Provide the [X, Y] coordinate of the cell's center where the given text is located.  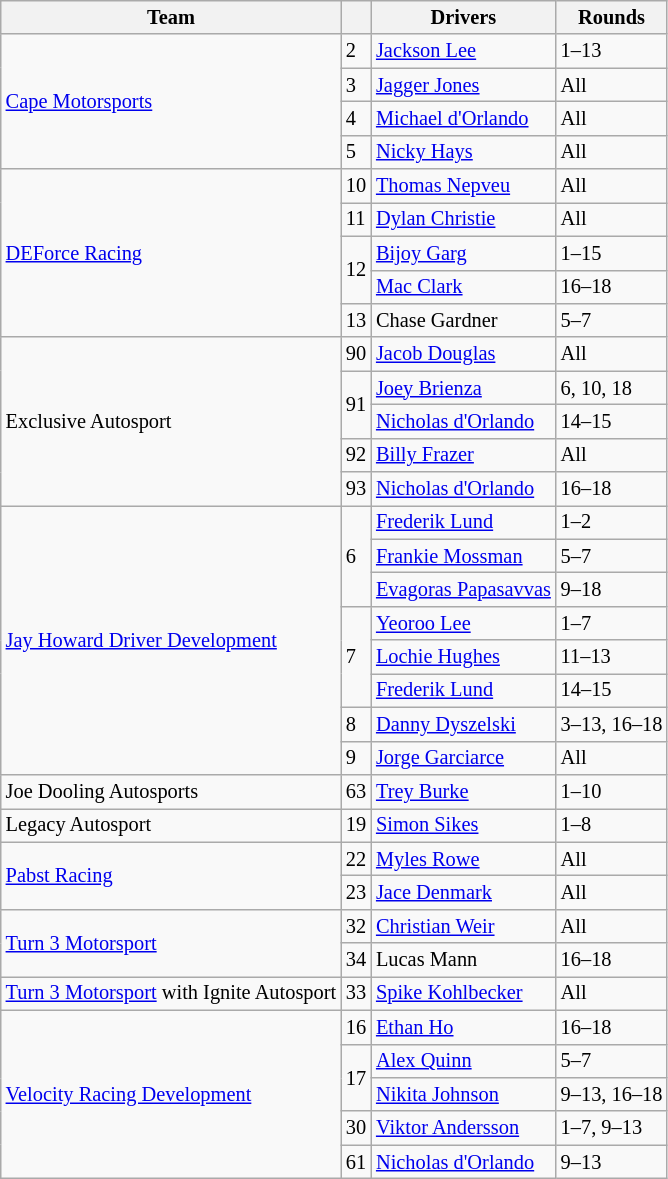
Cape Motorsports [171, 102]
Legacy Autosport [171, 825]
Lucas Mann [464, 960]
Joe Dooling Autosports [171, 791]
Jay Howard Driver Development [171, 640]
13 [356, 320]
DEForce Racing [171, 253]
Jacob Douglas [464, 354]
Pabst Racing [171, 876]
Jorge Garciarce [464, 758]
Exclusive Autosport [171, 421]
33 [356, 993]
Spike Kohlbecker [464, 993]
1–8 [612, 825]
1–15 [612, 253]
92 [356, 455]
Nikita Johnson [464, 1094]
3–13, 16–18 [612, 724]
11–13 [612, 657]
9 [356, 758]
Jackson Lee [464, 51]
8 [356, 724]
93 [356, 489]
Ethan Ho [464, 1027]
Christian Weir [464, 926]
Bijoy Garg [464, 253]
Drivers [464, 17]
Nicky Hays [464, 152]
9–13, 16–18 [612, 1094]
Thomas Nepveu [464, 186]
Billy Frazer [464, 455]
7 [356, 656]
Trey Burke [464, 791]
1–10 [612, 791]
63 [356, 791]
Velocity Racing Development [171, 1094]
10 [356, 186]
6 [356, 556]
9–18 [612, 589]
11 [356, 219]
5 [356, 152]
12 [356, 270]
Evagoras Papasavvas [464, 589]
19 [356, 825]
32 [356, 926]
1–2 [612, 522]
3 [356, 85]
16 [356, 1027]
Joey Brienza [464, 388]
90 [356, 354]
Dylan Christie [464, 219]
Turn 3 Motorsport with Ignite Autosport [171, 993]
Danny Dyszelski [464, 724]
1–13 [612, 51]
Team [171, 17]
Alex Quinn [464, 1061]
Lochie Hughes [464, 657]
Chase Gardner [464, 320]
Turn 3 Motorsport [171, 942]
Michael d'Orlando [464, 118]
Rounds [612, 17]
91 [356, 404]
Simon Sikes [464, 825]
6, 10, 18 [612, 388]
34 [356, 960]
61 [356, 1162]
Frankie Mossman [464, 556]
22 [356, 859]
4 [356, 118]
1–7 [612, 623]
2 [356, 51]
9–13 [612, 1162]
Viktor Andersson [464, 1128]
Myles Rowe [464, 859]
1–7, 9–13 [612, 1128]
Jagger Jones [464, 85]
Mac Clark [464, 287]
30 [356, 1128]
17 [356, 1078]
23 [356, 892]
Yeoroo Lee [464, 623]
Jace Denmark [464, 892]
